Pinpoint the cell where the given text exists, returning its [x, y] midpoint coordinate. 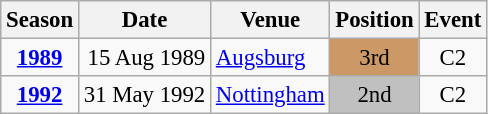
Nottingham [270, 95]
Augsburg [270, 58]
15 Aug 1989 [144, 58]
Position [374, 20]
31 May 1992 [144, 95]
3rd [374, 58]
2nd [374, 95]
1989 [40, 58]
1992 [40, 95]
Date [144, 20]
Event [453, 20]
Season [40, 20]
Venue [270, 20]
